Output the (X, Y) coordinate of the center of the cell containing the given text.  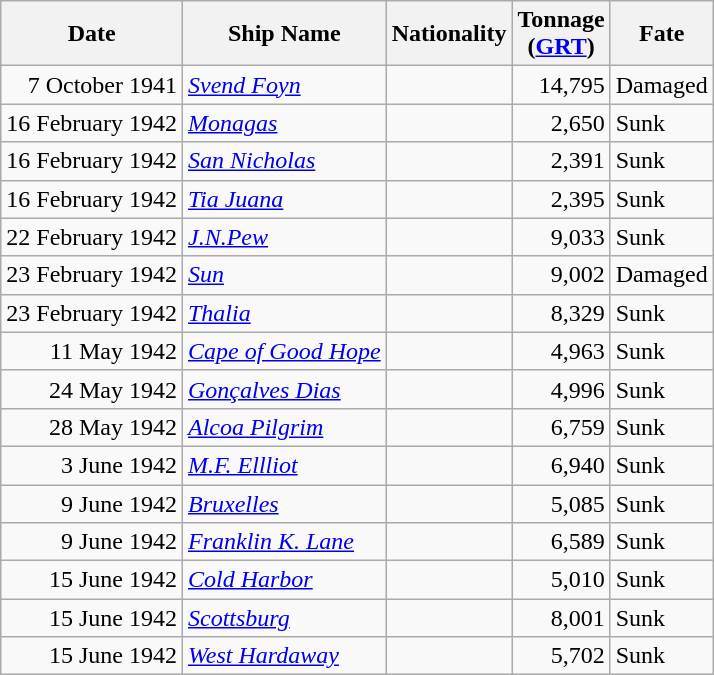
Svend Foyn (284, 85)
San Nicholas (284, 161)
8,001 (561, 618)
J.N.Pew (284, 237)
Fate (662, 34)
9,033 (561, 237)
Nationality (449, 34)
2,395 (561, 199)
28 May 1942 (92, 427)
4,996 (561, 389)
6,759 (561, 427)
22 February 1942 (92, 237)
Ship Name (284, 34)
8,329 (561, 313)
14,795 (561, 85)
5,702 (561, 656)
4,963 (561, 351)
Cape of Good Hope (284, 351)
Tonnage(GRT) (561, 34)
Alcoa Pilgrim (284, 427)
Gonçalves Dias (284, 389)
2,391 (561, 161)
Monagas (284, 123)
Thalia (284, 313)
5,010 (561, 580)
6,589 (561, 542)
Sun (284, 275)
11 May 1942 (92, 351)
5,085 (561, 503)
9,002 (561, 275)
3 June 1942 (92, 465)
24 May 1942 (92, 389)
Scottsburg (284, 618)
Date (92, 34)
West Hardaway (284, 656)
Tia Juana (284, 199)
M.F. Ellliot (284, 465)
Franklin K. Lane (284, 542)
Cold Harbor (284, 580)
2,650 (561, 123)
Bruxelles (284, 503)
6,940 (561, 465)
7 October 1941 (92, 85)
